Identify which cell holds the provided text, then report its (X, Y) central coordinate. 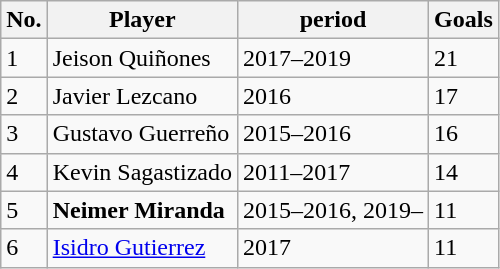
3 (24, 134)
No. (24, 20)
Gustavo Guerreño (142, 134)
2 (24, 96)
4 (24, 172)
16 (464, 134)
1 (24, 58)
2011–2017 (334, 172)
Javier Lezcano (142, 96)
2015–2016 (334, 134)
2016 (334, 96)
2015–2016, 2019– (334, 210)
Neimer Miranda (142, 210)
Jeison Quiñones (142, 58)
6 (24, 248)
Kevin Sagastizado (142, 172)
17 (464, 96)
2017 (334, 248)
Player (142, 20)
Isidro Gutierrez (142, 248)
21 (464, 58)
period (334, 20)
14 (464, 172)
5 (24, 210)
Goals (464, 20)
2017–2019 (334, 58)
